Output the [X, Y] coordinate of the center of the cell containing the given text.  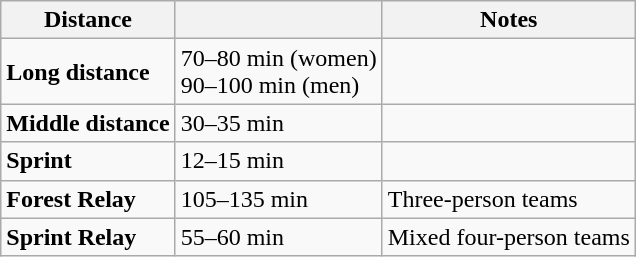
30–35 min [278, 123]
Sprint Relay [88, 237]
Sprint [88, 161]
Notes [508, 20]
Long distance [88, 72]
70–80 min (women)90–100 min (men) [278, 72]
Mixed four-person teams [508, 237]
Forest Relay [88, 199]
Three-person teams [508, 199]
105–135 min [278, 199]
Distance [88, 20]
12–15 min [278, 161]
55–60 min [278, 237]
Middle distance [88, 123]
